Pinpoint the cell where the given text exists, returning its (X, Y) midpoint coordinate. 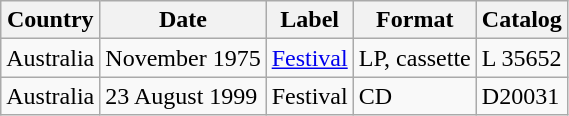
Country (50, 20)
23 August 1999 (183, 96)
Date (183, 20)
Label (310, 20)
Format (414, 20)
Catalog (522, 20)
LP, cassette (414, 58)
L 35652 (522, 58)
D20031 (522, 96)
CD (414, 96)
November 1975 (183, 58)
